Extract the (x, y) coordinate from the center of the cell holding the provided text.  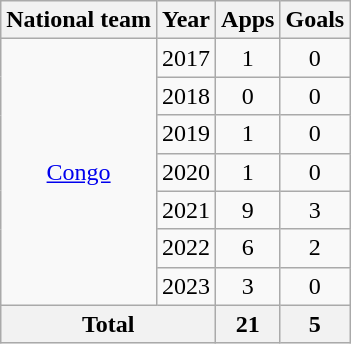
2019 (186, 134)
2023 (186, 286)
9 (248, 210)
2017 (186, 58)
2 (315, 248)
Congo (79, 172)
2022 (186, 248)
2021 (186, 210)
Year (186, 20)
2020 (186, 172)
6 (248, 248)
2018 (186, 96)
Total (108, 324)
5 (315, 324)
21 (248, 324)
National team (79, 20)
Apps (248, 20)
Goals (315, 20)
